Extract the [X, Y] coordinate from the center of the cell holding the provided text.  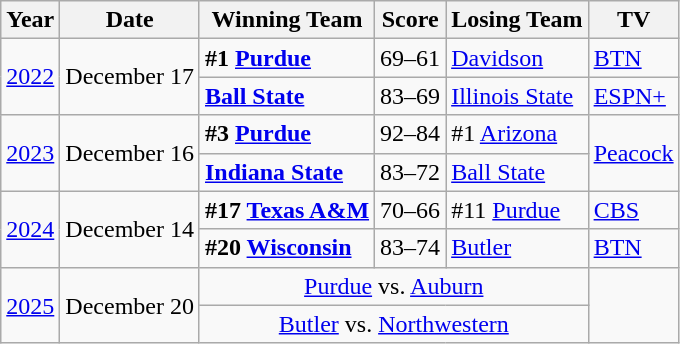
92–84 [410, 134]
Date [130, 20]
TV [634, 20]
Year [30, 20]
#3 Purdue [286, 134]
2023 [30, 153]
2022 [30, 77]
Peacock [634, 153]
69–61 [410, 58]
Butler [517, 248]
Illinois State [517, 96]
December 16 [130, 153]
Winning Team [286, 20]
#17 Texas A&M [286, 210]
2024 [30, 229]
December 17 [130, 77]
December 20 [130, 305]
#1 Purdue [286, 58]
December 14 [130, 229]
ESPN+ [634, 96]
70–66 [410, 210]
Davidson [517, 58]
2025 [30, 305]
#11 Purdue [517, 210]
Losing Team [517, 20]
83–74 [410, 248]
#1 Arizona [517, 134]
Score [410, 20]
83–69 [410, 96]
Purdue vs. Auburn [394, 286]
Butler vs. Northwestern [394, 324]
Indiana State [286, 172]
83–72 [410, 172]
#20 Wisconsin [286, 248]
CBS [634, 210]
